Return (X, Y) of the center of cell containing provided text 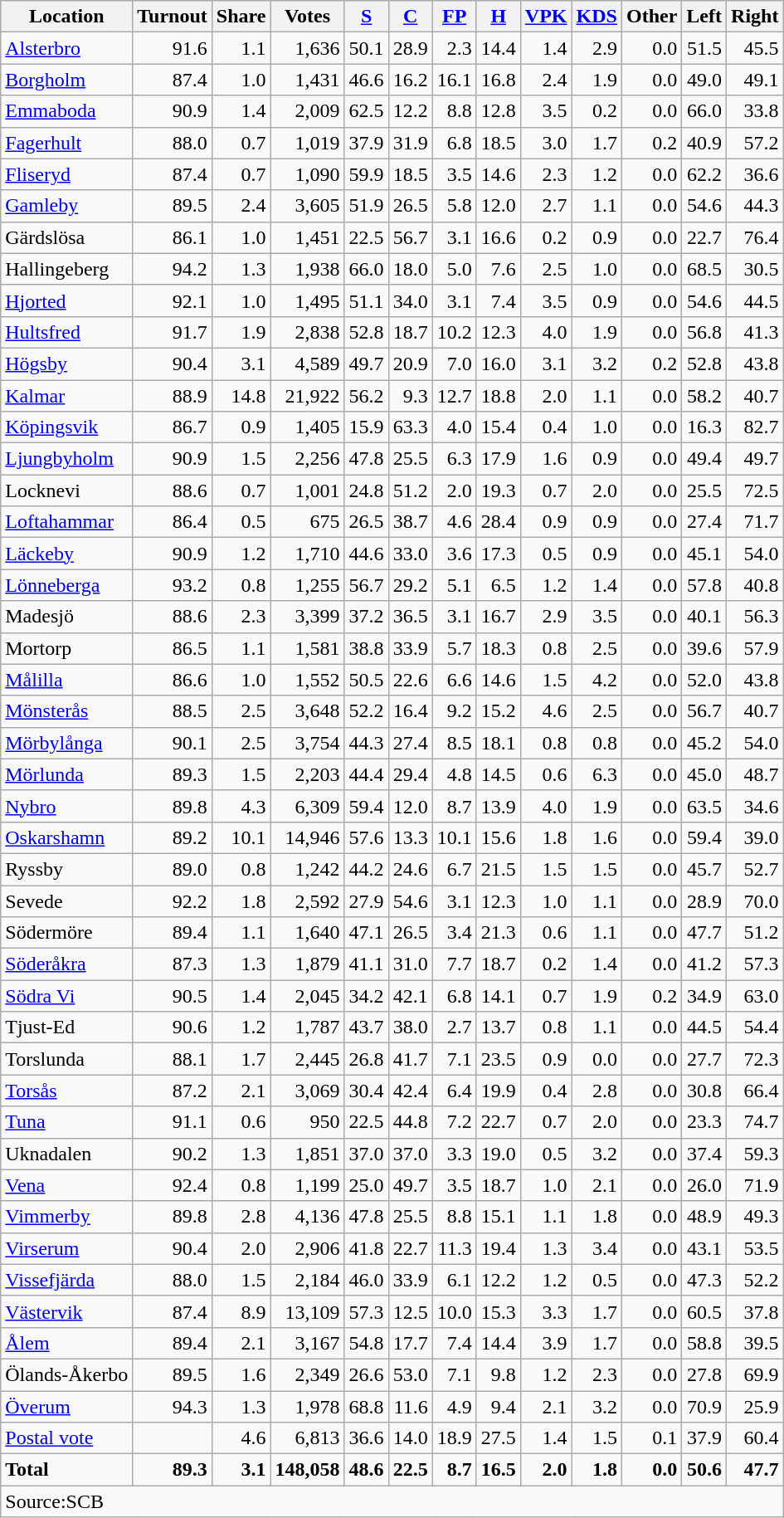
Gärdslösa (66, 237)
15.6 (498, 837)
13,109 (307, 1311)
6.6 (455, 680)
68.5 (704, 269)
Läckeby (66, 554)
1,405 (307, 427)
53.0 (410, 1374)
1,640 (307, 933)
26.0 (704, 1185)
59.9 (367, 174)
6.5 (498, 585)
15.3 (498, 1311)
2,445 (307, 1059)
1,019 (307, 143)
6,813 (307, 1438)
94.3 (173, 1407)
Köpingsvik (66, 427)
27.8 (704, 1374)
44.2 (367, 869)
88.9 (173, 396)
87.3 (173, 964)
56.3 (755, 617)
VPK (546, 17)
34.6 (755, 806)
1,636 (307, 48)
88.1 (173, 1059)
5.7 (455, 648)
Fagerhult (66, 143)
86.4 (173, 522)
71.7 (755, 522)
52.0 (704, 680)
4.2 (597, 680)
39.0 (755, 837)
4,589 (307, 364)
1,879 (307, 964)
6.4 (455, 1091)
76.4 (755, 237)
15.9 (367, 427)
Vissefjärda (66, 1280)
675 (307, 522)
16.4 (410, 711)
19.4 (498, 1248)
44.6 (367, 554)
S (367, 17)
30.5 (755, 269)
Gamleby (66, 206)
19.3 (498, 491)
34.0 (410, 300)
86.1 (173, 237)
51.1 (367, 300)
3,069 (307, 1091)
4.3 (241, 806)
60.4 (755, 1438)
Torsås (66, 1091)
3,754 (307, 743)
86.5 (173, 648)
24.6 (410, 869)
Sevede (66, 901)
Vimmerby (66, 1217)
Tuna (66, 1122)
49.0 (704, 80)
Ålem (66, 1343)
29.4 (410, 774)
49.4 (704, 459)
16.1 (455, 80)
16.3 (704, 427)
3,648 (307, 711)
148,058 (307, 1470)
Södra Vi (66, 996)
41.2 (704, 964)
39.5 (755, 1343)
22.6 (410, 680)
11.3 (455, 1248)
19.9 (498, 1091)
38.0 (410, 1027)
5.8 (455, 206)
Left (704, 17)
Locknevi (66, 491)
23.3 (704, 1122)
Högsby (66, 364)
Ölands-Åkerbo (66, 1374)
63.0 (755, 996)
Lönneberga (66, 585)
38.8 (367, 648)
0.1 (651, 1438)
Loftahammar (66, 522)
36.5 (410, 617)
12.7 (455, 396)
9.3 (410, 396)
1,242 (307, 869)
3.6 (455, 554)
62.5 (367, 111)
1,978 (307, 1407)
39.6 (704, 648)
7.6 (498, 269)
41.7 (410, 1059)
2,203 (307, 774)
90.1 (173, 743)
13.7 (498, 1027)
H (498, 17)
19.0 (498, 1154)
12.5 (410, 1311)
41.8 (367, 1248)
50.6 (704, 1470)
9.2 (455, 711)
Hallingeberg (66, 269)
1,938 (307, 269)
33.8 (755, 111)
Source:SCB (392, 1501)
93.2 (173, 585)
18.1 (498, 743)
1,787 (307, 1027)
6,309 (307, 806)
45.1 (704, 554)
68.8 (367, 1407)
20.9 (410, 364)
6.7 (455, 869)
Emmaboda (66, 111)
10.0 (455, 1311)
44.8 (410, 1122)
31.0 (410, 964)
29.2 (410, 585)
1,255 (307, 585)
27.5 (498, 1438)
2,592 (307, 901)
Mönsterås (66, 711)
66.4 (755, 1091)
18.8 (498, 396)
48.7 (755, 774)
Västervik (66, 1311)
72.3 (755, 1059)
4,136 (307, 1217)
31.9 (410, 143)
1,851 (307, 1154)
92.4 (173, 1185)
1,552 (307, 680)
14,946 (307, 837)
37.8 (755, 1311)
Turnout (173, 17)
Nybro (66, 806)
14.1 (498, 996)
50.5 (367, 680)
71.9 (755, 1185)
C (410, 17)
57.8 (704, 585)
27.9 (367, 901)
90.5 (173, 996)
37.2 (367, 617)
Madesjö (66, 617)
Mörlunda (66, 774)
46.0 (367, 1280)
89.0 (173, 869)
1,581 (307, 648)
Oskarshamn (66, 837)
2,256 (307, 459)
37.4 (704, 1154)
40.1 (704, 617)
18.3 (498, 648)
43.7 (367, 1027)
Mörbylånga (66, 743)
92.2 (173, 901)
27.7 (704, 1059)
24.8 (367, 491)
63.5 (704, 806)
21.3 (498, 933)
Virserum (66, 1248)
16.8 (498, 80)
Vena (66, 1185)
18.9 (455, 1438)
56.2 (367, 396)
43.1 (704, 1248)
Södermöre (66, 933)
3.0 (546, 143)
2,009 (307, 111)
14.5 (498, 774)
21,922 (307, 396)
1,001 (307, 491)
50.1 (367, 48)
1,451 (307, 237)
23.5 (498, 1059)
13.9 (498, 806)
17.3 (498, 554)
30.8 (704, 1091)
1,710 (307, 554)
45.0 (704, 774)
49.3 (755, 1217)
Målilla (66, 680)
63.3 (410, 427)
KDS (597, 17)
3.9 (546, 1343)
53.5 (755, 1248)
Ryssby (66, 869)
FP (455, 17)
Alsterbro (66, 48)
14.0 (410, 1438)
16.0 (498, 364)
12.8 (498, 111)
57.2 (755, 143)
74.7 (755, 1122)
48.9 (704, 1217)
48.6 (367, 1470)
60.5 (704, 1311)
Mortorp (66, 648)
51.5 (704, 48)
2,045 (307, 996)
Right (755, 17)
Uknadalen (66, 1154)
950 (307, 1122)
26.8 (367, 1059)
9.4 (498, 1407)
45.2 (704, 743)
Tjust-Ed (66, 1027)
91.7 (173, 332)
1,495 (307, 300)
Överum (66, 1407)
Fliseryd (66, 174)
54.8 (367, 1343)
Share (241, 17)
21.5 (498, 869)
Kalmar (66, 396)
58.8 (704, 1343)
18.0 (410, 269)
17.7 (410, 1343)
42.4 (410, 1091)
Other (651, 17)
40.8 (755, 585)
57.9 (755, 648)
41.1 (367, 964)
56.8 (704, 332)
45.5 (755, 48)
Borgholm (66, 80)
Hultsfred (66, 332)
17.9 (498, 459)
16.7 (498, 617)
58.2 (704, 396)
88.5 (173, 711)
16.5 (498, 1470)
3,399 (307, 617)
92.1 (173, 300)
25.0 (367, 1185)
91.1 (173, 1122)
54.4 (755, 1027)
47.1 (367, 933)
4.9 (455, 1407)
38.7 (410, 522)
87.2 (173, 1091)
90.2 (173, 1154)
4.8 (455, 774)
51.9 (367, 206)
1,199 (307, 1185)
8.5 (455, 743)
69.9 (755, 1374)
Votes (307, 17)
11.6 (410, 1407)
13.3 (410, 837)
49.1 (755, 80)
47.3 (704, 1280)
Torslunda (66, 1059)
26.6 (367, 1374)
91.6 (173, 48)
70.9 (704, 1407)
10.2 (455, 332)
3,167 (307, 1343)
15.1 (498, 1217)
16.6 (498, 237)
9.8 (498, 1374)
33.0 (410, 554)
25.9 (755, 1407)
Hjorted (66, 300)
45.7 (704, 869)
30.4 (367, 1091)
6.1 (455, 1280)
86.6 (173, 680)
14.8 (241, 396)
86.7 (173, 427)
59.3 (755, 1154)
2,349 (307, 1374)
90.6 (173, 1027)
16.2 (410, 80)
28.4 (498, 522)
82.7 (755, 427)
3,605 (307, 206)
5.1 (455, 585)
72.5 (755, 491)
2,184 (307, 1280)
15.4 (498, 427)
40.9 (704, 143)
Söderåkra (66, 964)
1,090 (307, 174)
7.0 (455, 364)
Location (66, 17)
57.6 (367, 837)
5.0 (455, 269)
1,431 (307, 80)
44.4 (367, 774)
34.9 (704, 996)
94.2 (173, 269)
89.2 (173, 837)
2,838 (307, 332)
7.2 (455, 1122)
42.1 (410, 996)
7.7 (455, 964)
62.2 (704, 174)
2,906 (307, 1248)
52.7 (755, 869)
41.3 (755, 332)
Postal vote (66, 1438)
8.9 (241, 1311)
Ljungbyholm (66, 459)
46.6 (367, 80)
Total (66, 1470)
34.2 (367, 996)
70.0 (755, 901)
15.2 (498, 711)
